Scan for the cell matching the given text and deliver its (x, y) coordinate at center. 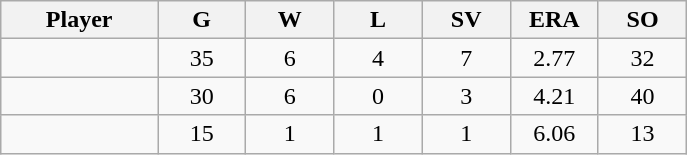
0 (378, 96)
35 (202, 58)
W (290, 20)
6.06 (554, 134)
13 (642, 134)
SO (642, 20)
G (202, 20)
3 (466, 96)
7 (466, 58)
ERA (554, 20)
SV (466, 20)
15 (202, 134)
4 (378, 58)
30 (202, 96)
2.77 (554, 58)
Player (80, 20)
32 (642, 58)
40 (642, 96)
L (378, 20)
4.21 (554, 96)
